Find where the given text appears and provide that cell's center as [x, y] coordinate. 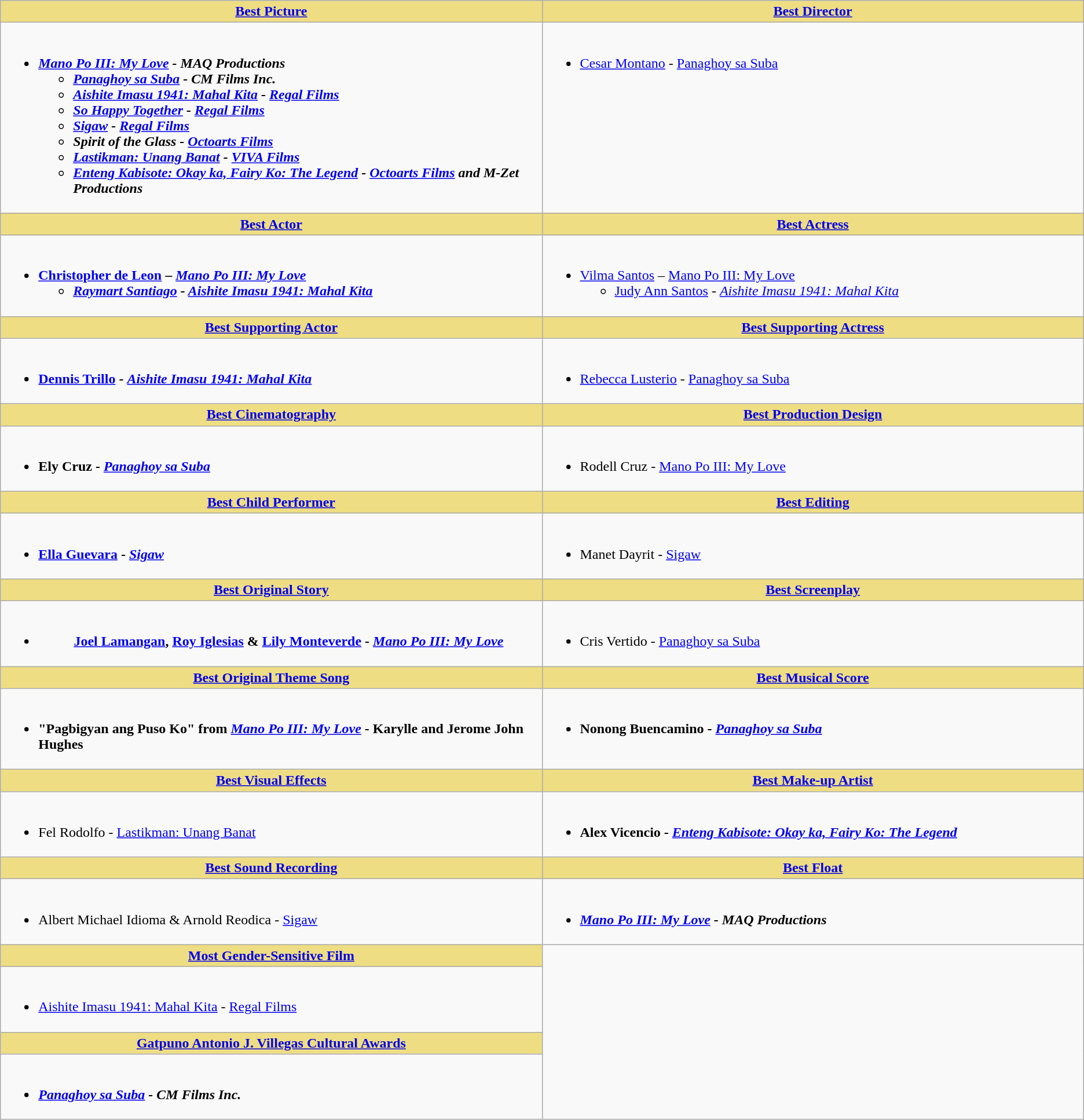
Best Child Performer [271, 502]
Dennis Trillo - Aishite Imasu 1941: Mahal Kita [271, 371]
"Pagbigyan ang Puso Ko" from Mano Po III: My Love - Karylle and Jerome John Hughes [271, 729]
Cris Vertido - Panaghoy sa Suba [813, 634]
Vilma Santos – Mano Po III: My LoveJudy Ann Santos - Aishite Imasu 1941: Mahal Kita [813, 276]
Best Visual Effects [271, 781]
Best Editing [813, 502]
Alex Vicencio - Enteng Kabisote: Okay ka, Fairy Ko: The Legend [813, 825]
Best Picture [271, 12]
Best Actress [813, 224]
Gatpuno Antonio J. Villegas Cultural Awards [271, 1043]
Joel Lamangan, Roy Iglesias & Lily Monteverde - Mano Po III: My Love [271, 634]
Christopher de Leon – Mano Po III: My LoveRaymart Santiago - Aishite Imasu 1941: Mahal Kita [271, 276]
Best Original Story [271, 590]
Best Production Design [813, 415]
Most Gender-Sensitive Film [271, 956]
Nonong Buencamino - Panaghoy sa Suba [813, 729]
Fel Rodolfo - Lastikman: Unang Banat [271, 825]
Best Actor [271, 224]
Rodell Cruz - Mano Po III: My Love [813, 459]
Best Original Theme Song [271, 677]
Albert Michael Idioma & Arnold Reodica - Sigaw [271, 912]
Cesar Montano - Panaghoy sa Suba [813, 118]
Panaghoy sa Suba - CM Films Inc. [271, 1086]
Rebecca Lusterio - Panaghoy sa Suba [813, 371]
Aishite Imasu 1941: Mahal Kita - Regal Films [271, 1000]
Ella Guevara - Sigaw [271, 546]
Best Make-up Artist [813, 781]
Best Director [813, 12]
Best Supporting Actor [271, 327]
Best Cinematography [271, 415]
Best Supporting Actress [813, 327]
Best Sound Recording [271, 868]
Best Float [813, 868]
Best Musical Score [813, 677]
Ely Cruz - Panaghoy sa Suba [271, 459]
Mano Po III: My Love - MAQ Productions [813, 912]
Manet Dayrit - Sigaw [813, 546]
Best Screenplay [813, 590]
